For the text-containing cell, return its midpoint in (x, y) coordinate format. 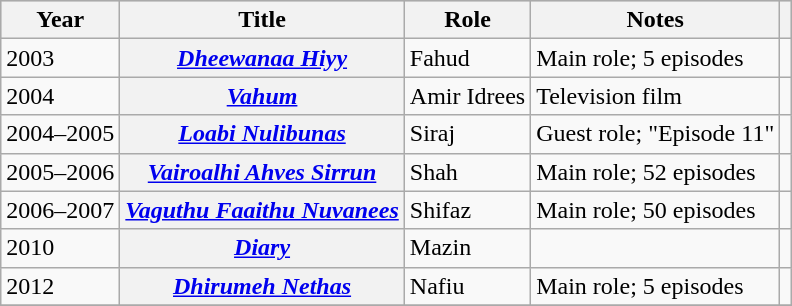
Title (262, 20)
Dheewanaa Hiyy (262, 58)
Mazin (467, 248)
2005–2006 (60, 172)
Nafiu (467, 286)
Vahum (262, 96)
Notes (656, 20)
Year (60, 20)
2003 (60, 58)
Vairoalhi Ahves Sirrun (262, 172)
Main role; 52 episodes (656, 172)
Vaguthu Faaithu Nuvanees (262, 210)
Main role; 50 episodes (656, 210)
Loabi Nulibunas (262, 134)
Shifaz (467, 210)
Amir Idrees (467, 96)
Dhirumeh Nethas (262, 286)
Siraj (467, 134)
2004 (60, 96)
Guest role; "Episode 11" (656, 134)
Television film (656, 96)
Shah (467, 172)
2006–2007 (60, 210)
Diary (262, 248)
2012 (60, 286)
Fahud (467, 58)
2004–2005 (60, 134)
Role (467, 20)
2010 (60, 248)
